From the cell containing the given text, extract its center point as (X, Y) coordinate. 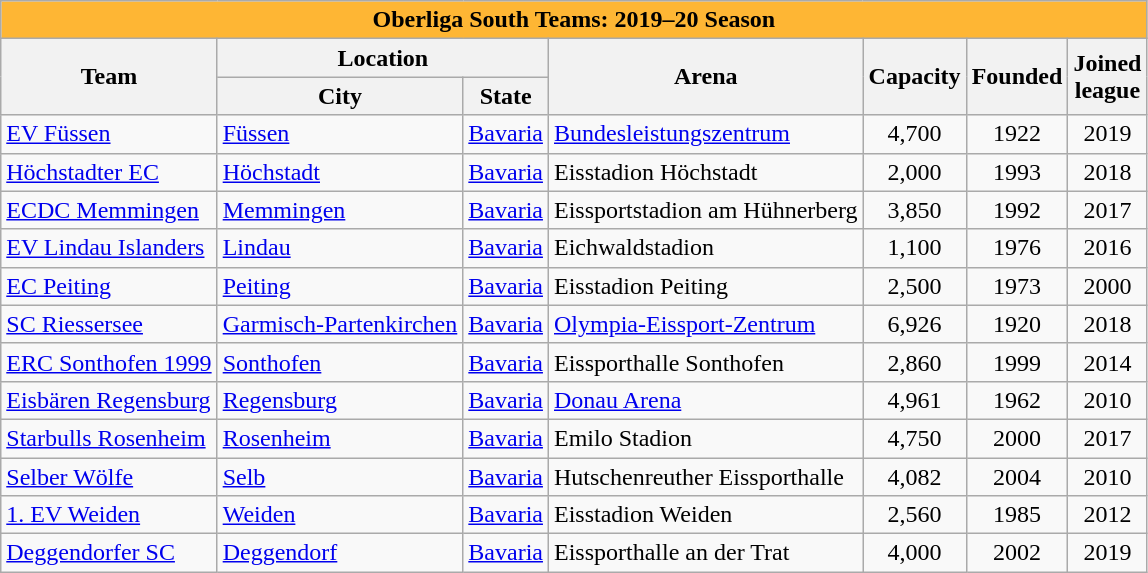
Bundesleistungszentrum (706, 134)
Weiden (340, 515)
Founded (1017, 77)
6,926 (914, 324)
1922 (1017, 134)
1920 (1017, 324)
1973 (1017, 286)
Eichwaldstadion (706, 248)
1,100 (914, 248)
2,500 (914, 286)
Starbulls Rosenheim (109, 438)
2016 (1108, 248)
Eissporthalle an der Trat (706, 553)
Höchstadter EC (109, 172)
Eisstadion Peiting (706, 286)
Donau Arena (706, 400)
State (506, 96)
4,700 (914, 134)
EC Peiting (109, 286)
Höchstadt (340, 172)
Oberliga South Teams: 2019–20 Season (574, 20)
Joined league (1108, 77)
ERC Sonthofen 1999 (109, 362)
1993 (1017, 172)
EV Füssen (109, 134)
Location (382, 58)
Füssen (340, 134)
Selber Wölfe (109, 477)
3,850 (914, 210)
1985 (1017, 515)
Rosenheim (340, 438)
Eissporthalle Sonthofen (706, 362)
Garmisch-Partenkirchen (340, 324)
Eissportstadion am Hühnerberg (706, 210)
2,000 (914, 172)
1. EV Weiden (109, 515)
Deggendorf (340, 553)
2,560 (914, 515)
1999 (1017, 362)
ECDC Memmingen (109, 210)
Capacity (914, 77)
1992 (1017, 210)
Team (109, 77)
1976 (1017, 248)
4,750 (914, 438)
Selb (340, 477)
Peiting (340, 286)
4,961 (914, 400)
2012 (1108, 515)
2002 (1017, 553)
4,082 (914, 477)
Lindau (340, 248)
Olympia-Eissport-Zentrum (706, 324)
Sonthofen (340, 362)
Eisstadion Weiden (706, 515)
Arena (706, 77)
2014 (1108, 362)
1962 (1017, 400)
Memmingen (340, 210)
City (340, 96)
2,860 (914, 362)
Eisstadion Höchstadt (706, 172)
Deggendorfer SC (109, 553)
Hutschenreuther Eissporthalle (706, 477)
Eisbären Regensburg (109, 400)
2004 (1017, 477)
Regensburg (340, 400)
EV Lindau Islanders (109, 248)
Emilo Stadion (706, 438)
SC Riessersee (109, 324)
4,000 (914, 553)
